Detect which cell encompasses the target text, then output its [X, Y] center coordinate. 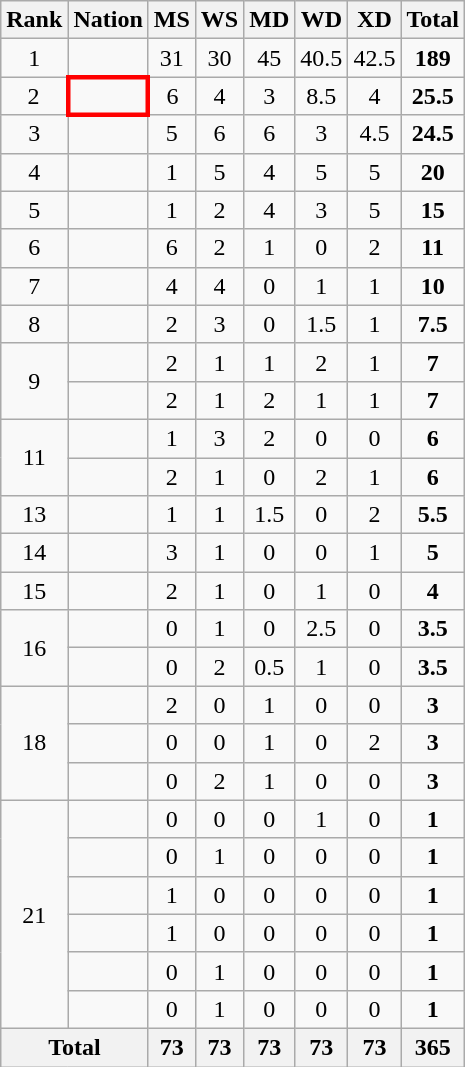
30 [219, 58]
25.5 [433, 96]
MS [172, 20]
WD [322, 20]
8.5 [322, 96]
14 [34, 553]
45 [270, 58]
2.5 [322, 629]
31 [172, 58]
0.5 [270, 667]
WS [219, 20]
13 [34, 515]
Rank [34, 20]
42.5 [374, 58]
Nation [108, 20]
189 [433, 58]
8 [34, 324]
9 [34, 381]
XD [374, 20]
18 [34, 743]
21 [34, 914]
4.5 [374, 134]
7.5 [433, 324]
40.5 [322, 58]
10 [433, 286]
365 [433, 1047]
MD [270, 20]
20 [433, 172]
24.5 [433, 134]
16 [34, 648]
5.5 [433, 515]
